Return (x, y) of the center of cell containing provided text 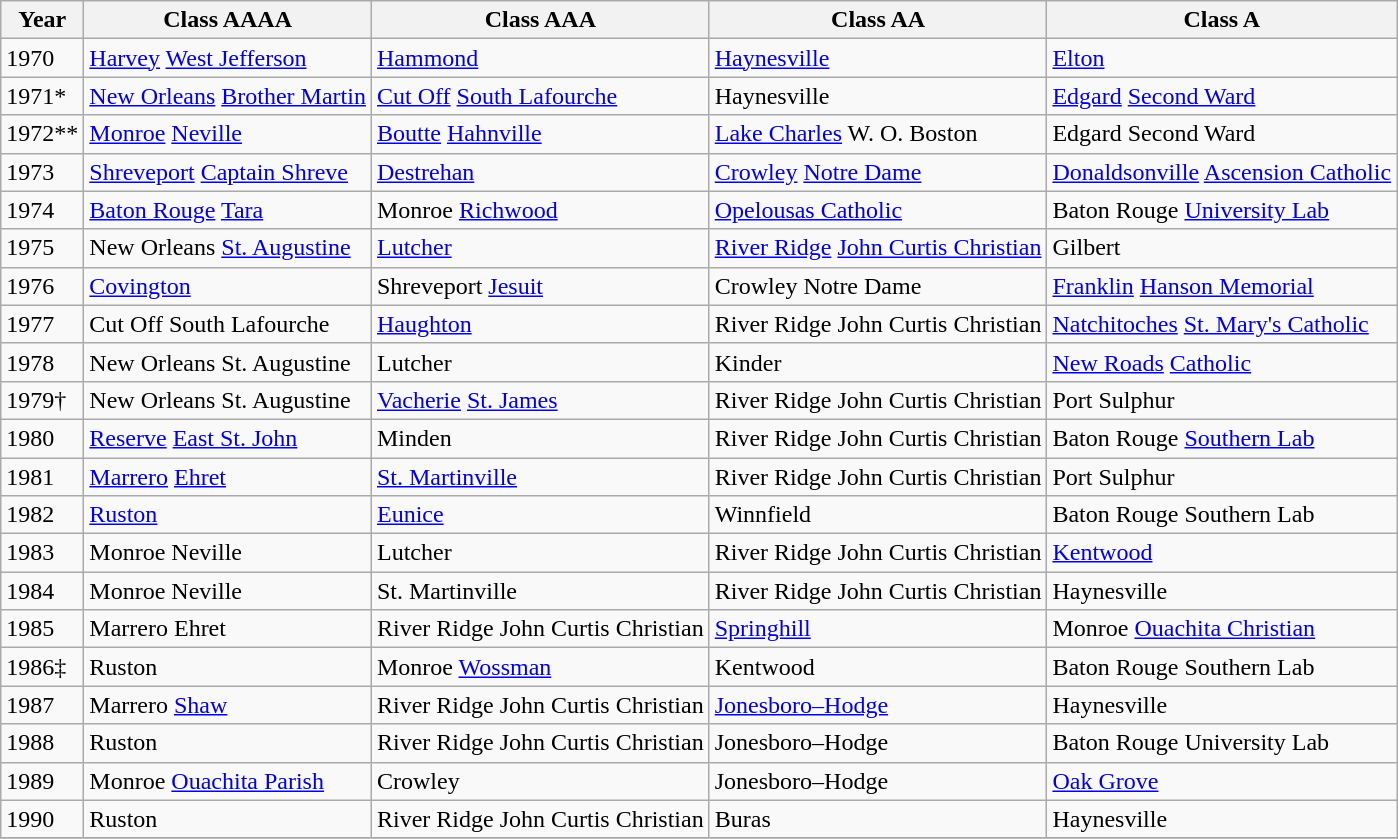
1980 (42, 438)
Shreveport Jesuit (540, 286)
Boutte Hahnville (540, 134)
1971* (42, 96)
Opelousas Catholic (878, 210)
Covington (228, 286)
Monroe Richwood (540, 210)
Year (42, 20)
1977 (42, 324)
Winnfield (878, 515)
Monroe Wossman (540, 667)
1975 (42, 248)
Monroe Ouachita Parish (228, 781)
Class AA (878, 20)
Destrehan (540, 172)
Vacherie St. James (540, 400)
1984 (42, 591)
1985 (42, 629)
Marrero Shaw (228, 705)
New Roads Catholic (1222, 362)
Minden (540, 438)
1970 (42, 58)
Hammond (540, 58)
Class AAA (540, 20)
Haughton (540, 324)
Monroe Ouachita Christian (1222, 629)
1989 (42, 781)
Lake Charles W. O. Boston (878, 134)
1990 (42, 819)
Gilbert (1222, 248)
Crowley (540, 781)
Kinder (878, 362)
Elton (1222, 58)
1972** (42, 134)
1974 (42, 210)
Natchitoches St. Mary's Catholic (1222, 324)
Franklin Hanson Memorial (1222, 286)
Baton Rouge Tara (228, 210)
Springhill (878, 629)
1983 (42, 553)
Harvey West Jefferson (228, 58)
Eunice (540, 515)
Oak Grove (1222, 781)
1976 (42, 286)
New Orleans Brother Martin (228, 96)
Shreveport Captain Shreve (228, 172)
1979† (42, 400)
Class A (1222, 20)
1988 (42, 743)
1981 (42, 477)
Class AAAA (228, 20)
Reserve East St. John (228, 438)
1987 (42, 705)
1973 (42, 172)
Donaldsonville Ascension Catholic (1222, 172)
1982 (42, 515)
1986‡ (42, 667)
Buras (878, 819)
1978 (42, 362)
